Scan for the cell matching the given text and deliver its (x, y) coordinate at center. 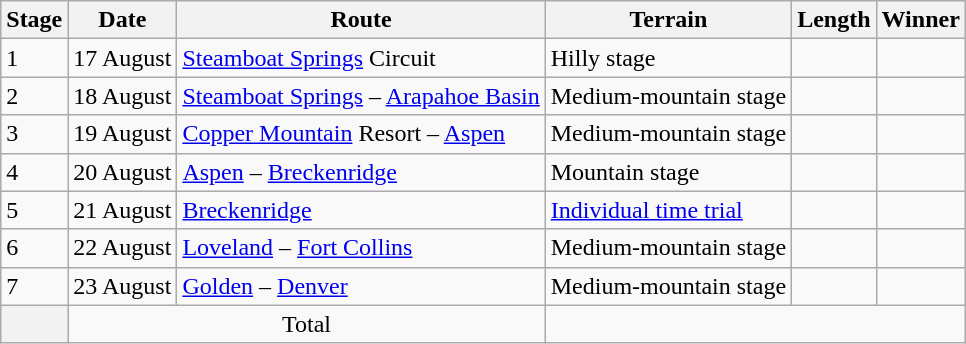
22 August (122, 248)
Length (834, 20)
3 (34, 134)
4 (34, 172)
Individual time trial (668, 210)
7 (34, 286)
Steamboat Springs – Arapahoe Basin (361, 96)
5 (34, 210)
Copper Mountain Resort – Aspen (361, 134)
Stage (34, 20)
Aspen – Breckenridge (361, 172)
21 August (122, 210)
17 August (122, 58)
Date (122, 20)
Mountain stage (668, 172)
18 August (122, 96)
Loveland – Fort Collins (361, 248)
Golden – Denver (361, 286)
Hilly stage (668, 58)
Route (361, 20)
23 August (122, 286)
19 August (122, 134)
Breckenridge (361, 210)
2 (34, 96)
1 (34, 58)
Winner (920, 20)
20 August (122, 172)
Steamboat Springs Circuit (361, 58)
Total (306, 324)
6 (34, 248)
Terrain (668, 20)
